Scan for the cell matching the given text and deliver its (x, y) coordinate at center. 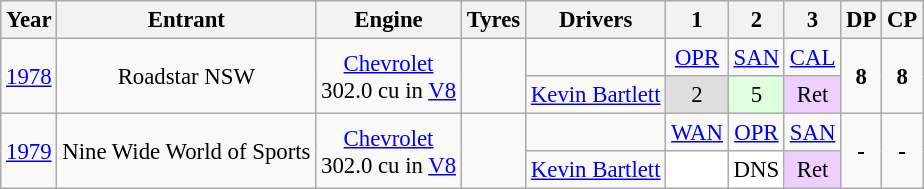
Entrant (186, 20)
Engine (389, 20)
Roadstar NSW (186, 76)
DP (862, 20)
Drivers (596, 20)
5 (756, 95)
Nine Wide World of Sports (186, 152)
WAN (697, 133)
Year (29, 20)
1978 (29, 76)
CP (902, 20)
CAL (812, 58)
1979 (29, 152)
3 (812, 20)
1 (697, 20)
Tyres (493, 20)
DNS (756, 170)
